Extract the [x, y] coordinate from the center of the cell holding the provided text.  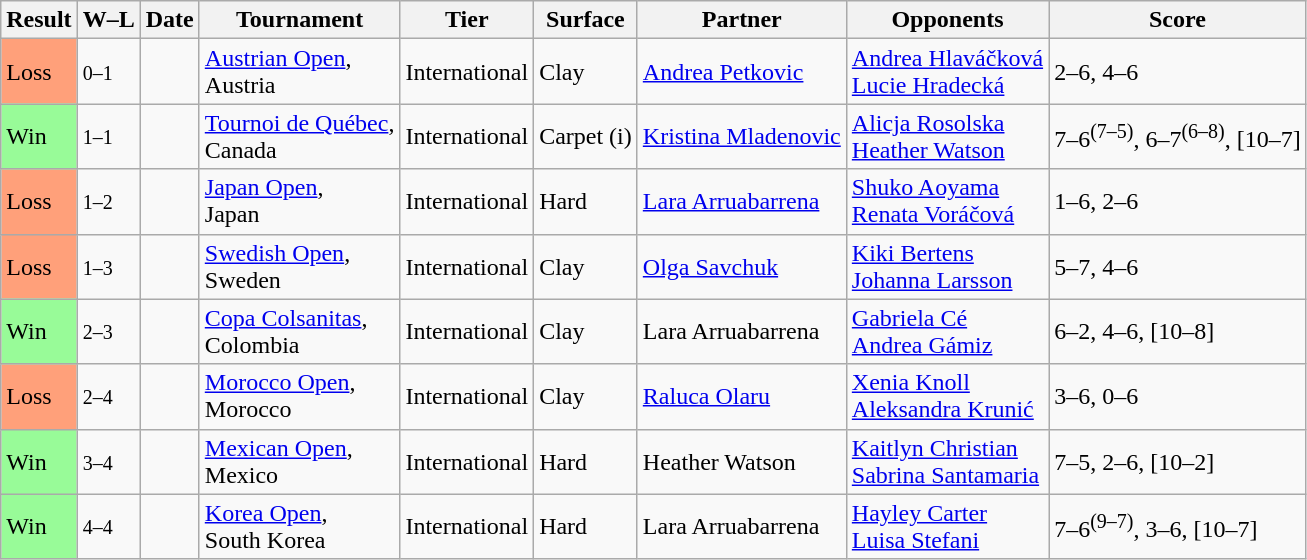
1–1 [108, 136]
7–6(7–5), 6–7(6–8), [10–7] [1178, 136]
Xenia Knoll Aleksandra Krunić [947, 396]
Opponents [947, 20]
2–3 [108, 332]
Raluca Olaru [742, 396]
Score [1178, 20]
6–2, 4–6, [10–8] [1178, 332]
4–4 [108, 526]
Kiki Bertens Johanna Larsson [947, 266]
Alicja Rosolska Heather Watson [947, 136]
2–6, 4–6 [1178, 72]
Carpet (i) [586, 136]
Result [39, 20]
Tier [467, 20]
W–L [108, 20]
Austrian Open, Austria [300, 72]
2–4 [108, 396]
Tournoi de Québec, Canada [300, 136]
Tournament [300, 20]
3–6, 0–6 [1178, 396]
Partner [742, 20]
1–6, 2–6 [1178, 202]
Japan Open, Japan [300, 202]
Olga Savchuk [742, 266]
7–5, 2–6, [10–2] [1178, 462]
Copa Colsanitas, Colombia [300, 332]
0–1 [108, 72]
3–4 [108, 462]
1–3 [108, 266]
Kaitlyn Christian Sabrina Santamaria [947, 462]
Gabriela Cé Andrea Gámiz [947, 332]
Kristina Mladenovic [742, 136]
Korea Open, South Korea [300, 526]
Surface [586, 20]
5–7, 4–6 [1178, 266]
Mexican Open, Mexico [300, 462]
Andrea Hlaváčková Lucie Hradecká [947, 72]
Morocco Open, Morocco [300, 396]
Shuko Aoyama Renata Voráčová [947, 202]
Swedish Open, Sweden [300, 266]
Date [170, 20]
Heather Watson [742, 462]
7–6(9–7), 3–6, [10–7] [1178, 526]
Andrea Petkovic [742, 72]
Hayley Carter Luisa Stefani [947, 526]
1–2 [108, 202]
